Find where the given text appears and provide that cell's center as (x, y) coordinate. 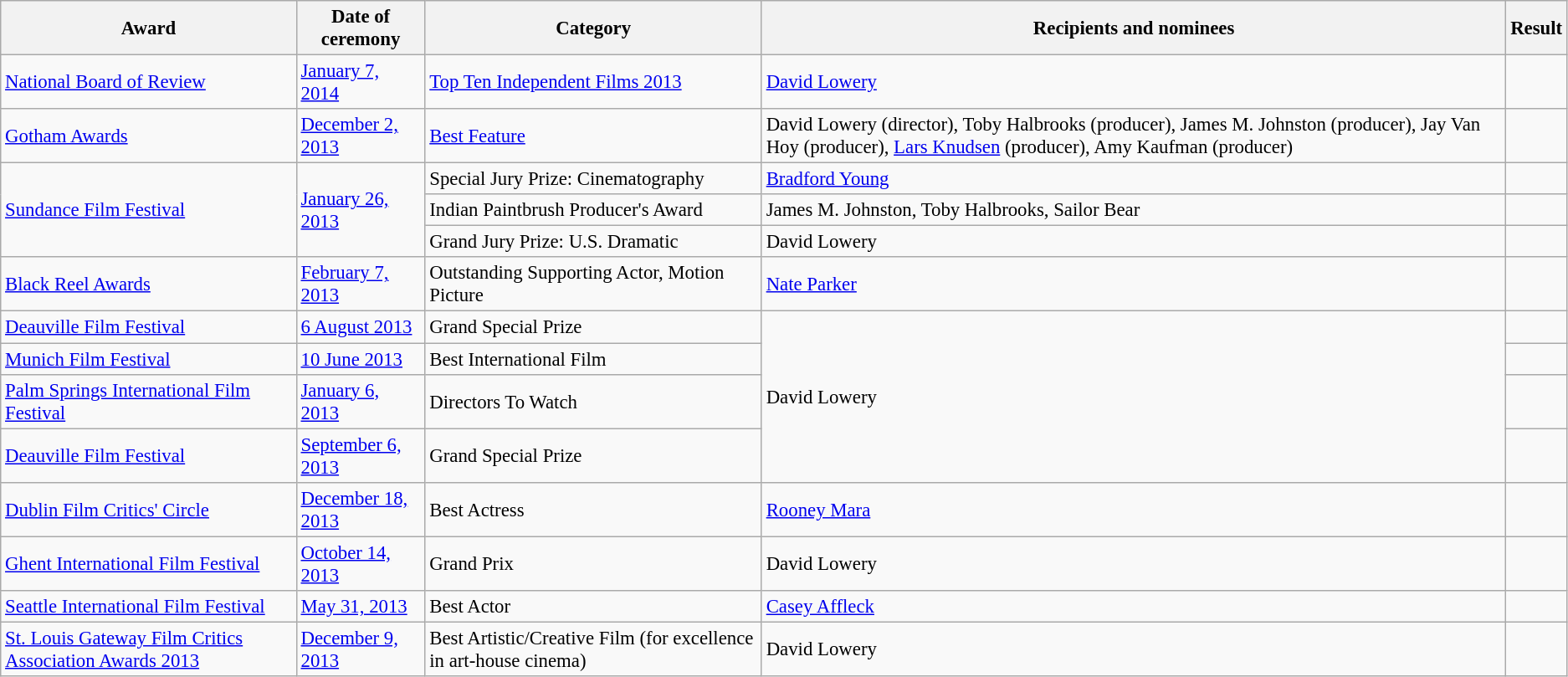
Directors To Watch (593, 402)
Bradford Young (1133, 179)
St. Louis Gateway Film Critics Association Awards 2013 (149, 649)
Seattle International Film Festival (149, 607)
Recipients and nominees (1133, 28)
Rooney Mara (1133, 509)
December 9, 2013 (361, 649)
October 14, 2013 (361, 564)
Ghent International Film Festival (149, 564)
Nate Parker (1133, 285)
February 7, 2013 (361, 285)
Indian Paintbrush Producer's Award (593, 210)
Grand Prix (593, 564)
6 August 2013 (361, 327)
Dublin Film Critics' Circle (149, 509)
January 7, 2014 (361, 82)
Top Ten Independent Films 2013 (593, 82)
10 June 2013 (361, 359)
January 6, 2013 (361, 402)
Special Jury Prize: Cinematography (593, 179)
Best Actor (593, 607)
Best Actress (593, 509)
James M. Johnston, Toby Halbrooks, Sailor Bear (1133, 210)
Sundance Film Festival (149, 211)
December 18, 2013 (361, 509)
May 31, 2013 (361, 607)
Award (149, 28)
Category (593, 28)
Munich Film Festival (149, 359)
Grand Jury Prize: U.S. Dramatic (593, 242)
Best Artistic/Creative Film (for excellence in art-house cinema) (593, 649)
Gotham Awards (149, 136)
Black Reel Awards (149, 285)
September 6, 2013 (361, 455)
National Board of Review (149, 82)
December 2, 2013 (361, 136)
Result (1536, 28)
January 26, 2013 (361, 211)
Date of ceremony (361, 28)
Palm Springs International Film Festival (149, 402)
Outstanding Supporting Actor, Motion Picture (593, 285)
Casey Affleck (1133, 607)
Best International Film (593, 359)
Best Feature (593, 136)
